Output the [x, y] coordinate of the center of the cell containing the given text.  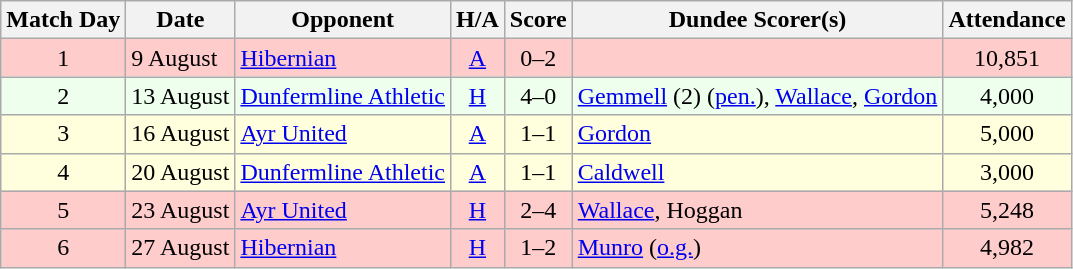
Caldwell [758, 172]
3 [64, 134]
Gordon [758, 134]
10,851 [1007, 58]
Gemmell (2) (pen.), Wallace, Gordon [758, 96]
4–0 [538, 96]
Wallace, Hoggan [758, 210]
H/A [478, 20]
2 [64, 96]
13 August [180, 96]
9 August [180, 58]
1 [64, 58]
1–2 [538, 248]
3,000 [1007, 172]
Attendance [1007, 20]
2–4 [538, 210]
6 [64, 248]
5,248 [1007, 210]
23 August [180, 210]
Score [538, 20]
4 [64, 172]
5 [64, 210]
0–2 [538, 58]
5,000 [1007, 134]
20 August [180, 172]
16 August [180, 134]
Munro (o.g.) [758, 248]
Date [180, 20]
Dundee Scorer(s) [758, 20]
4,000 [1007, 96]
Match Day [64, 20]
27 August [180, 248]
Opponent [343, 20]
4,982 [1007, 248]
